Extract the (X, Y) coordinate from the center of the cell holding the provided text.  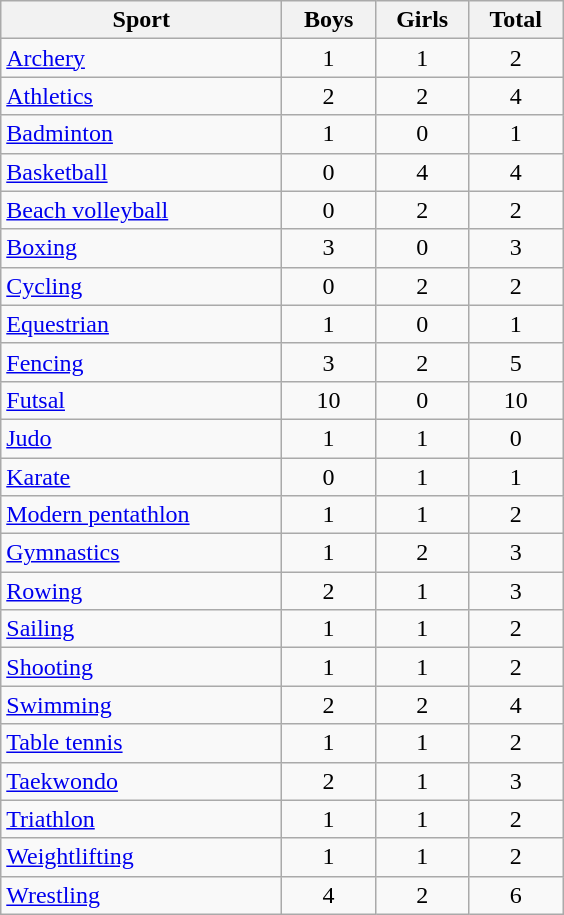
Girls (422, 20)
Swimming (142, 705)
Shooting (142, 667)
Karate (142, 477)
Boys (329, 20)
Fencing (142, 362)
Judo (142, 438)
Weightlifting (142, 857)
Gymnastics (142, 553)
Total (516, 20)
Triathlon (142, 819)
Boxing (142, 248)
Table tennis (142, 743)
Sport (142, 20)
5 (516, 362)
Taekwondo (142, 781)
Rowing (142, 591)
Badminton (142, 134)
Beach volleyball (142, 210)
Modern pentathlon (142, 515)
6 (516, 895)
Athletics (142, 96)
Basketball (142, 172)
Sailing (142, 629)
Archery (142, 58)
Wrestling (142, 895)
Cycling (142, 286)
Futsal (142, 400)
Equestrian (142, 324)
